For the text-containing cell, return its midpoint in (x, y) coordinate format. 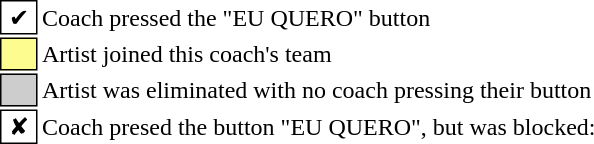
✔ (19, 17)
✘ (19, 127)
